Extract the (X, Y) coordinate from the center of the cell holding the provided text.  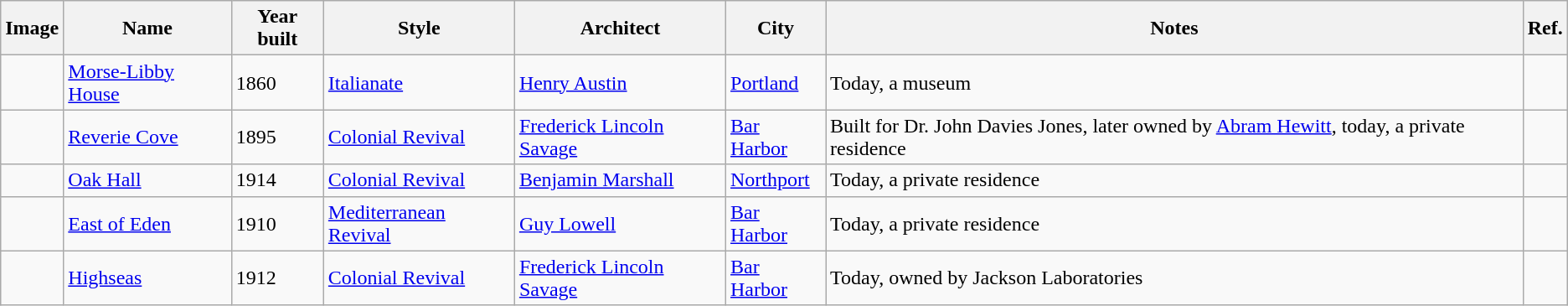
Reverie Cove (147, 137)
Ref. (1545, 29)
1860 (277, 82)
1910 (277, 223)
Portland (776, 82)
Henry Austin (620, 82)
Italianate (419, 82)
Oak Hall (147, 180)
Guy Lowell (620, 223)
Architect (620, 29)
City (776, 29)
Built for Dr. John Davies Jones, later owned by Abram Hewitt, today, a private residence (1174, 137)
East of Eden (147, 223)
Style (419, 29)
Benjamin Marshall (620, 180)
1914 (277, 180)
Year built (277, 29)
Image (32, 29)
Today, owned by Jackson Laboratories (1174, 278)
Highseas (147, 278)
Morse-Libby House (147, 82)
Name (147, 29)
Northport (776, 180)
1912 (277, 278)
Today, a museum (1174, 82)
Mediterranean Revival (419, 223)
1895 (277, 137)
Notes (1174, 29)
